Determine the [x, y] coordinate at the center of the cell enclosing the given text.  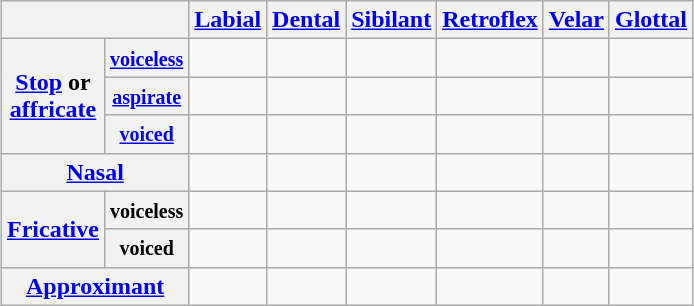
Velar [576, 20]
Dental [306, 20]
Glottal [650, 20]
Labial [228, 20]
Sibilant [392, 20]
Nasal [94, 172]
Approximant [94, 286]
Retroflex [490, 20]
Fricative [52, 229]
aspirate [146, 96]
Stop oraffricate [52, 96]
